Provide the (X, Y) coordinate of the cell's center where the given text is located.  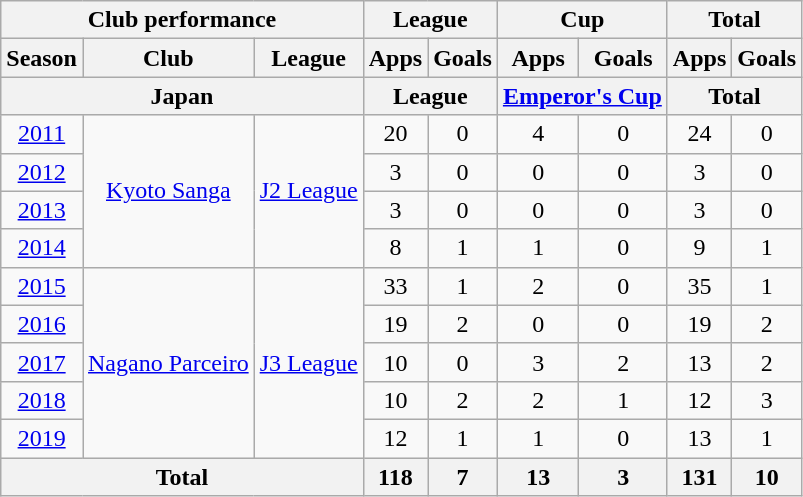
2014 (42, 248)
Japan (182, 96)
2019 (42, 438)
Season (42, 58)
35 (699, 286)
8 (395, 248)
Cup (582, 20)
131 (699, 477)
Club (168, 58)
J3 League (308, 362)
118 (395, 477)
J2 League (308, 191)
4 (538, 134)
Nagano Parceiro (168, 362)
24 (699, 134)
20 (395, 134)
2013 (42, 210)
2017 (42, 362)
2018 (42, 400)
Kyoto Sanga (168, 191)
33 (395, 286)
Club performance (182, 20)
2011 (42, 134)
7 (463, 477)
2012 (42, 172)
Emperor's Cup (582, 96)
9 (699, 248)
2016 (42, 324)
2015 (42, 286)
